Provide the [x, y] coordinate of the cell's center where the given text is located.  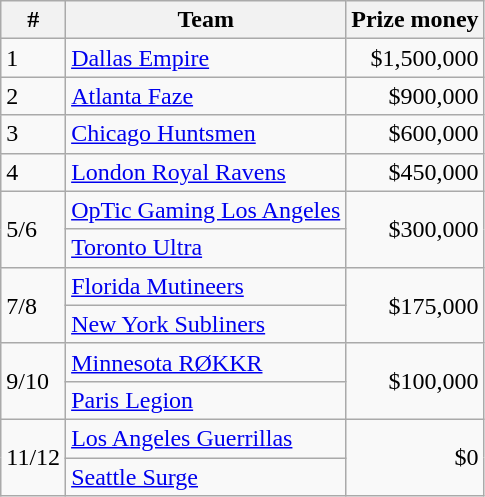
Team [206, 20]
11/12 [34, 457]
7/8 [34, 305]
5/6 [34, 229]
Minnesota RØKKR [206, 362]
4 [34, 172]
Atlanta Faze [206, 96]
1 [34, 58]
$600,000 [415, 134]
OpTic Gaming Los Angeles [206, 210]
$900,000 [415, 96]
Dallas Empire [206, 58]
$300,000 [415, 229]
9/10 [34, 381]
Prize money [415, 20]
Chicago Huntsmen [206, 134]
Florida Mutineers [206, 286]
Paris Legion [206, 400]
$0 [415, 457]
3 [34, 134]
$450,000 [415, 172]
London Royal Ravens [206, 172]
$175,000 [415, 305]
$100,000 [415, 381]
Los Angeles Guerrillas [206, 438]
Toronto Ultra [206, 248]
New York Subliners [206, 324]
# [34, 20]
2 [34, 96]
$1,500,000 [415, 58]
Seattle Surge [206, 477]
